Search for the cell housing the specified text and yield its [x, y] center coordinate. 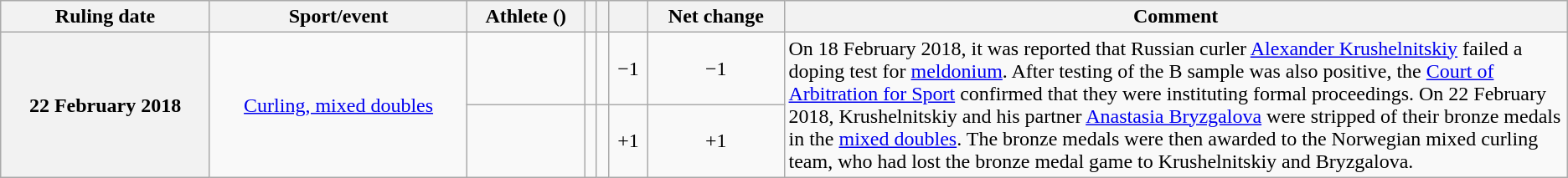
22 February 2018 [106, 105]
Net change [716, 17]
Athlete () [526, 17]
Curling, mixed doubles [338, 105]
Comment [1176, 17]
Ruling date [106, 17]
Sport/event [338, 17]
